Provide the [X, Y] coordinate of the cell's center where the given text is located.  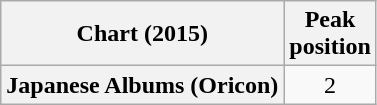
Peakposition [330, 34]
Chart (2015) [142, 34]
Japanese Albums (Oricon) [142, 85]
2 [330, 85]
